From the cell containing the given text, extract its center point as (X, Y) coordinate. 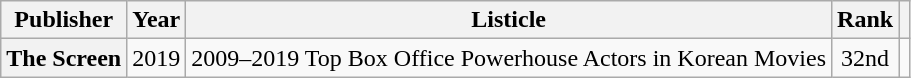
Year (156, 20)
The Screen (64, 58)
32nd (866, 58)
Rank (866, 20)
Listicle (509, 20)
2019 (156, 58)
Publisher (64, 20)
2009–2019 Top Box Office Powerhouse Actors in Korean Movies (509, 58)
